Scan for the cell matching the given text and deliver its [x, y] coordinate at center. 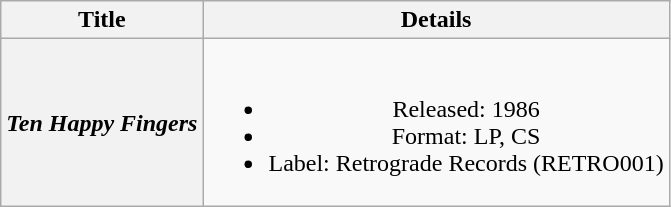
Ten Happy Fingers [102, 122]
Details [436, 20]
Released: 1986Format: LP, CSLabel: Retrograde Records (RETRO001) [436, 122]
Title [102, 20]
